Capture the cell that displays the provided text and extract its (X, Y) central coordinate. 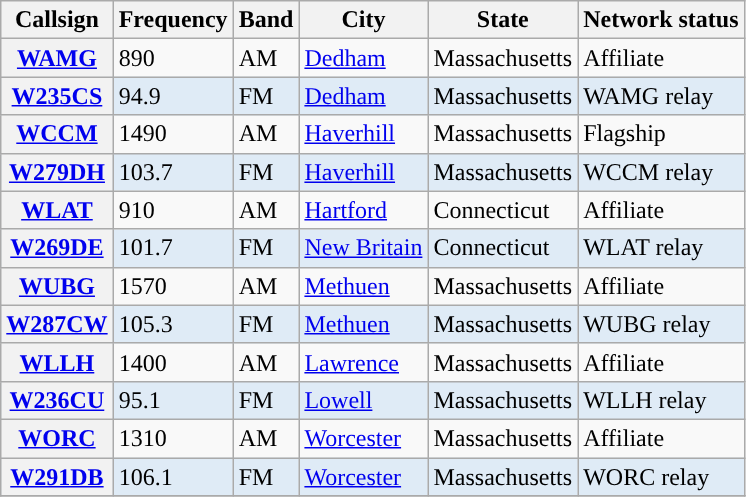
W235CS (57, 96)
Band (266, 20)
94.9 (173, 96)
Network status (661, 20)
106.1 (173, 477)
WUBG (57, 286)
1490 (173, 134)
WCCM relay (661, 172)
City (364, 20)
WUBG relay (661, 324)
W287CW (57, 324)
WLLH relay (661, 400)
W236CU (57, 400)
Frequency (173, 20)
Flagship (661, 134)
WLAT (57, 210)
WAMG (57, 58)
101.7 (173, 248)
Lowell (364, 400)
W279DH (57, 172)
WCCM (57, 134)
State (503, 20)
Callsign (57, 20)
W291DB (57, 477)
890 (173, 58)
W269DE (57, 248)
103.7 (173, 172)
1400 (173, 362)
910 (173, 210)
WAMG relay (661, 96)
Lawrence (364, 362)
WORC relay (661, 477)
WLLH (57, 362)
WLAT relay (661, 248)
95.1 (173, 400)
Hartford (364, 210)
WORC (57, 438)
1570 (173, 286)
105.3 (173, 324)
1310 (173, 438)
New Britain (364, 248)
